Output the (x, y) coordinate of the center of the cell containing the given text.  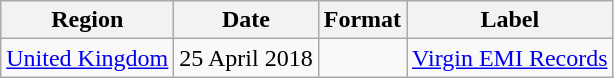
Region (88, 20)
Date (246, 20)
25 April 2018 (246, 58)
Format (362, 20)
Virgin EMI Records (510, 58)
Label (510, 20)
United Kingdom (88, 58)
